Return (X, Y) of the center of cell containing provided text 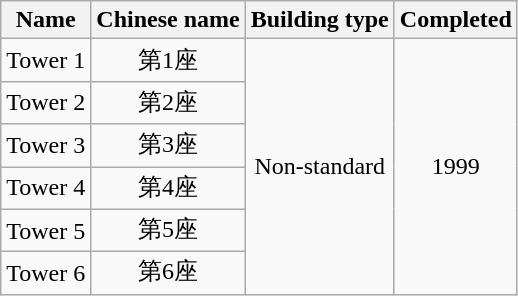
第6座 (168, 274)
Tower 6 (46, 274)
第3座 (168, 146)
第2座 (168, 102)
第4座 (168, 188)
第1座 (168, 60)
Tower 1 (46, 60)
Chinese name (168, 20)
Building type (320, 20)
Tower 5 (46, 230)
Non-standard (320, 166)
第5座 (168, 230)
Completed (456, 20)
Name (46, 20)
1999 (456, 166)
Tower 2 (46, 102)
Tower 4 (46, 188)
Tower 3 (46, 146)
